Return [X, Y] of the center of cell containing provided text 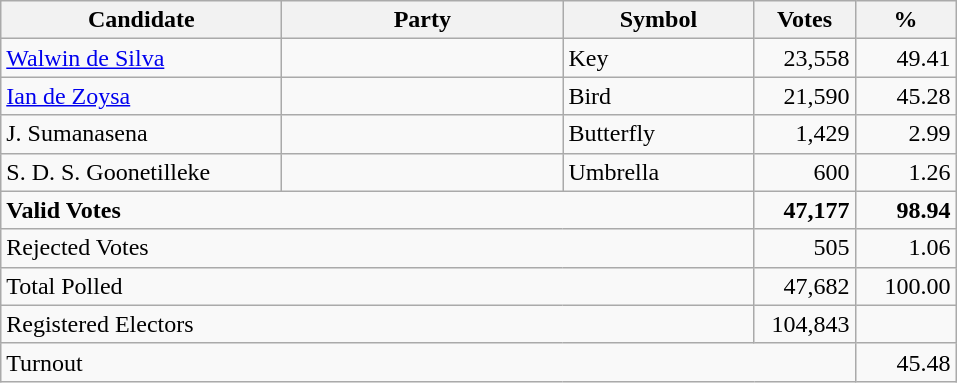
2.99 [906, 134]
23,558 [804, 58]
1,429 [804, 134]
600 [804, 172]
49.41 [906, 58]
21,590 [804, 96]
Total Polled [378, 286]
Rejected Votes [378, 248]
Bird [658, 96]
Candidate [142, 20]
Turnout [428, 362]
1.06 [906, 248]
S. D. S. Goonetilleke [142, 172]
Umbrella [658, 172]
505 [804, 248]
100.00 [906, 286]
Key [658, 58]
45.48 [906, 362]
Registered Electors [378, 324]
Butterfly [658, 134]
45.28 [906, 96]
J. Sumanasena [142, 134]
Symbol [658, 20]
% [906, 20]
Votes [804, 20]
Ian de Zoysa [142, 96]
Valid Votes [378, 210]
1.26 [906, 172]
104,843 [804, 324]
Party [422, 20]
47,177 [804, 210]
Walwin de Silva [142, 58]
47,682 [804, 286]
98.94 [906, 210]
